Pinpoint the cell where the given text exists, returning its [X, Y] midpoint coordinate. 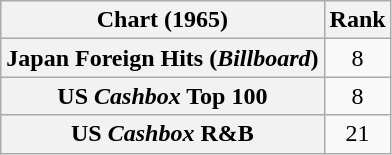
21 [358, 134]
Chart (1965) [162, 20]
Rank [358, 20]
US Cashbox R&B [162, 134]
Japan Foreign Hits (Billboard) [162, 58]
US Cashbox Top 100 [162, 96]
